Find where the given text appears and provide that cell's center as [x, y] coordinate. 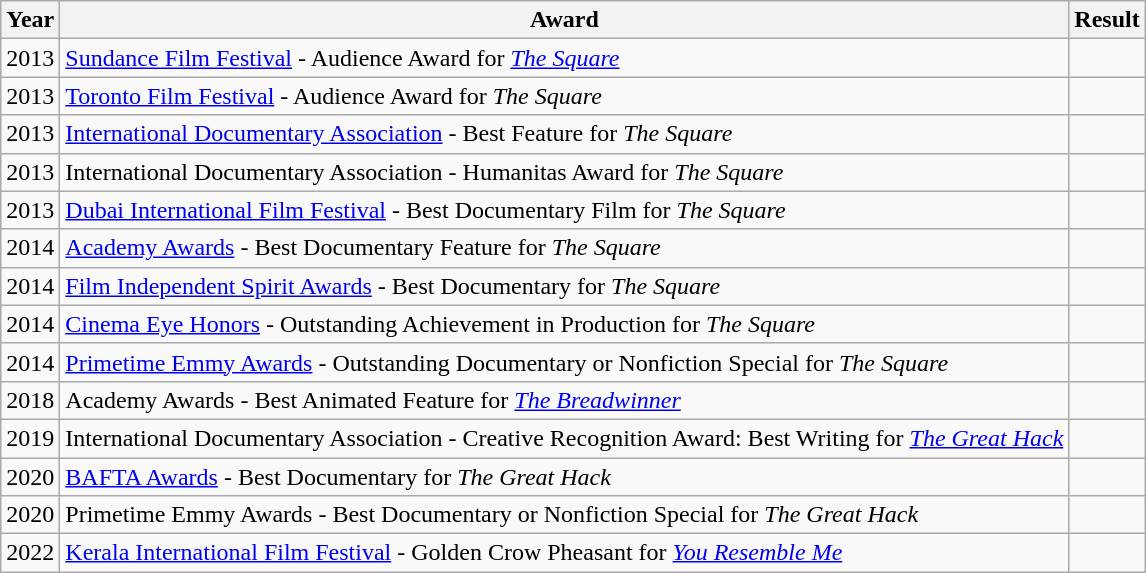
Kerala International Film Festival - Golden Crow Pheasant for You Resemble Me [564, 553]
Result [1107, 20]
Toronto Film Festival - Audience Award for The Square [564, 96]
Primetime Emmy Awards - Best Documentary or Nonfiction Special for The Great Hack [564, 515]
BAFTA Awards - Best Documentary for The Great Hack [564, 477]
Sundance Film Festival - Audience Award for The Square [564, 58]
2018 [30, 400]
Academy Awards - Best Documentary Feature for The Square [564, 248]
Year [30, 20]
International Documentary Association - Humanitas Award for The Square [564, 172]
Dubai International Film Festival - Best Documentary Film for The Square [564, 210]
Award [564, 20]
International Documentary Association - Creative Recognition Award: Best Writing for The Great Hack [564, 438]
2019 [30, 438]
International Documentary Association - Best Feature for The Square [564, 134]
Academy Awards - Best Animated Feature for The Breadwinner [564, 400]
Film Independent Spirit Awards - Best Documentary for The Square [564, 286]
Cinema Eye Honors - Outstanding Achievement in Production for The Square [564, 324]
Primetime Emmy Awards - Outstanding Documentary or Nonfiction Special for The Square [564, 362]
2022 [30, 553]
